Scan for the cell matching the given text and deliver its (x, y) coordinate at center. 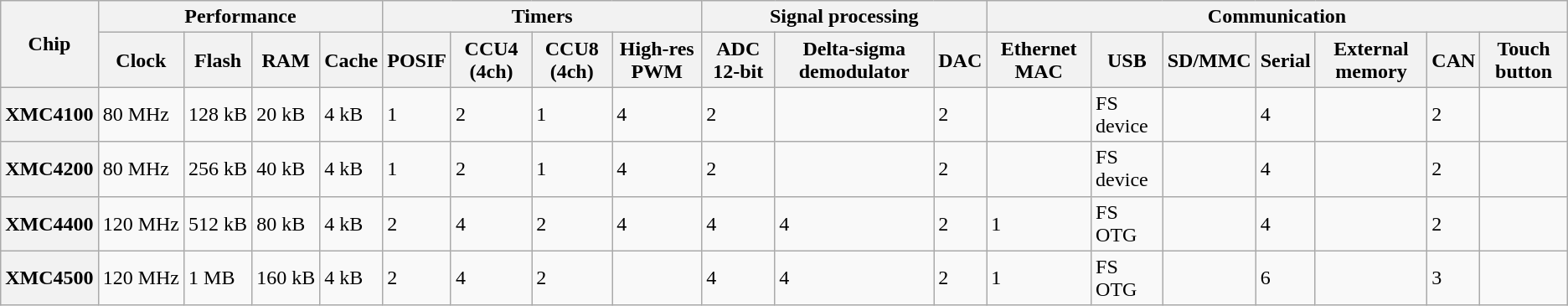
40 kB (286, 169)
RAM (286, 60)
XMC4100 (49, 114)
128 kB (218, 114)
POSIF (417, 60)
Chip (49, 44)
3 (1454, 278)
Serial (1285, 60)
XMC4400 (49, 223)
Cache (352, 60)
SD/MMC (1210, 60)
DAC (960, 60)
512 kB (218, 223)
USB (1127, 60)
Touch button (1524, 60)
Communication (1277, 17)
CAN (1454, 60)
Signal processing (844, 17)
Ethernet MAC (1039, 60)
1 MB (218, 278)
High-res PWM (657, 60)
Delta-sigma demodulator (854, 60)
Clock (141, 60)
6 (1285, 278)
CCU8 (4ch) (572, 60)
Timers (543, 17)
CCU4 (4ch) (491, 60)
80 kB (286, 223)
XMC4200 (49, 169)
160 kB (286, 278)
256 kB (218, 169)
External memory (1371, 60)
Performance (240, 17)
ADC 12-bit (739, 60)
Flash (218, 60)
XMC4500 (49, 278)
20 kB (286, 114)
